Detect which cell encompasses the target text, then output its (x, y) center coordinate. 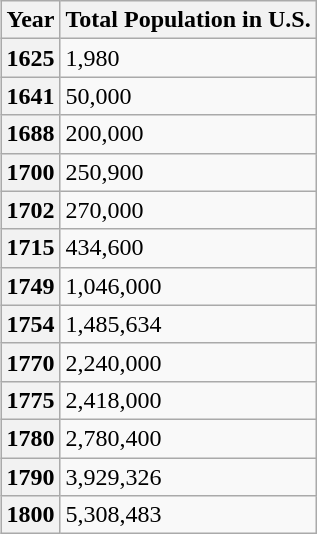
1641 (30, 96)
250,900 (188, 172)
1754 (30, 324)
1625 (30, 58)
2,418,000 (188, 400)
5,308,483 (188, 515)
270,000 (188, 210)
1,046,000 (188, 286)
Total Population in U.S. (188, 20)
1770 (30, 362)
200,000 (188, 134)
1688 (30, 134)
50,000 (188, 96)
1800 (30, 515)
1,980 (188, 58)
1775 (30, 400)
Year (30, 20)
434,600 (188, 248)
3,929,326 (188, 477)
1780 (30, 438)
1790 (30, 477)
2,780,400 (188, 438)
1700 (30, 172)
1702 (30, 210)
1749 (30, 286)
1,485,634 (188, 324)
2,240,000 (188, 362)
1715 (30, 248)
